Locate the cell with the specified text and output its (X, Y) center coordinate. 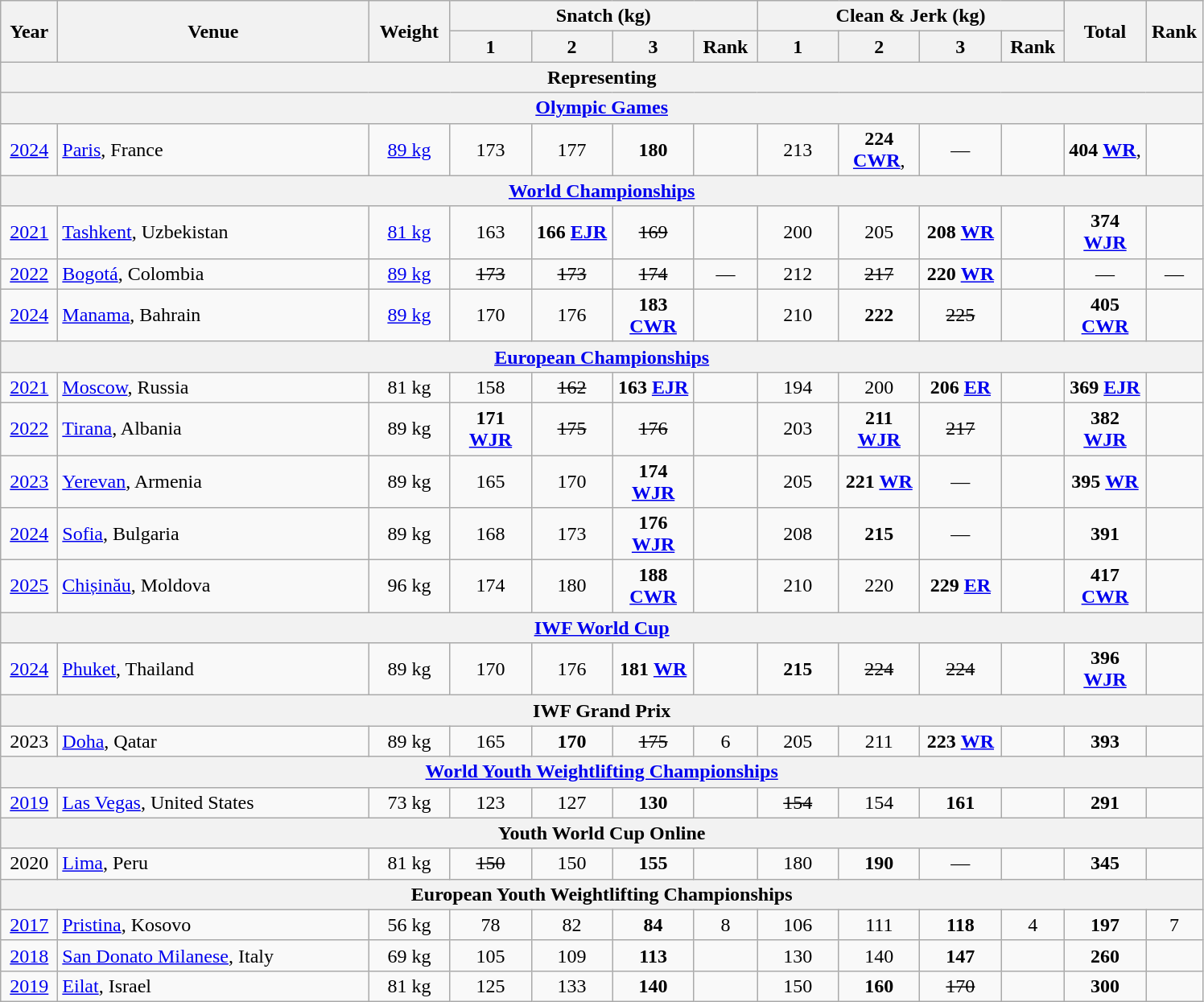
2025 (29, 586)
166 EJR (571, 232)
391 (1104, 534)
Manama, Bahrain (213, 315)
127 (571, 802)
Weight (409, 31)
San Donato Milanese, Italy (213, 955)
163 (491, 232)
Doha, Qatar (213, 741)
113 (654, 955)
Venue (213, 31)
73 kg (409, 802)
223 WR (961, 741)
118 (961, 925)
213 (798, 150)
Las Vegas, United States (213, 802)
160 (879, 986)
225 (961, 315)
260 (1104, 955)
2017 (29, 925)
417 CWR (1104, 586)
84 (654, 925)
106 (798, 925)
221 WR (879, 481)
Paris, France (213, 150)
147 (961, 955)
Lima, Peru (213, 864)
69 kg (409, 955)
Moscow, Russia (213, 387)
IWF Grand Prix (602, 711)
56 kg (409, 925)
Yerevan, Armenia (213, 481)
208 WR (961, 232)
European Youth Weightlifting Championships (602, 894)
188 CWR (654, 586)
162 (571, 387)
404 WR, (1104, 150)
222 (879, 315)
171 WJR (491, 428)
396 WJR (1104, 670)
133 (571, 986)
World Youth Weightlifting Championships (602, 772)
Youth World Cup Online (602, 833)
197 (1104, 925)
109 (571, 955)
2018 (29, 955)
405 CWR (1104, 315)
2020 (29, 864)
206 ER (961, 387)
Phuket, Thailand (213, 670)
224 CWR, (879, 150)
181 WR (654, 670)
183 CWR (654, 315)
123 (491, 802)
IWF World Cup (602, 628)
161 (961, 802)
Snatch (kg) (604, 16)
169 (654, 232)
Clean & Jerk (kg) (911, 16)
Olympic Games (602, 108)
Sofia, Bulgaria (213, 534)
Chișinău, Moldova (213, 586)
300 (1104, 986)
Tirana, Albania (213, 428)
7 (1175, 925)
8 (726, 925)
211 (879, 741)
Bogotá, Colombia (213, 274)
212 (798, 274)
Tashkent, Uzbekistan (213, 232)
Eilat, Israel (213, 986)
155 (654, 864)
291 (1104, 802)
369 EJR (1104, 387)
78 (491, 925)
177 (571, 150)
382 WJR (1104, 428)
208 (798, 534)
168 (491, 534)
111 (879, 925)
345 (1104, 864)
374 WJR (1104, 232)
125 (491, 986)
Year (29, 31)
European Championships (602, 357)
96 kg (409, 586)
203 (798, 428)
Pristina, Kosovo (213, 925)
158 (491, 387)
190 (879, 864)
174 WJR (654, 481)
393 (1104, 741)
220 (879, 586)
194 (798, 387)
163 EJR (654, 387)
395 WR (1104, 481)
Total (1104, 31)
229 ER (961, 586)
World Championships (602, 191)
Representing (602, 77)
220 WR (961, 274)
105 (491, 955)
82 (571, 925)
211 WJR (879, 428)
176 WJR (654, 534)
6 (726, 741)
4 (1033, 925)
